Extract the (X, Y) coordinate from the center of the cell holding the provided text.  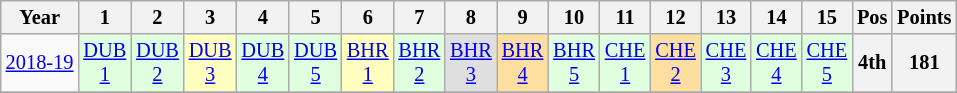
12 (675, 17)
4th (872, 63)
DUB3 (210, 63)
15 (827, 17)
CHE1 (625, 63)
4 (264, 17)
9 (523, 17)
BHR2 (420, 63)
BHR1 (368, 63)
1 (104, 17)
10 (574, 17)
181 (924, 63)
7 (420, 17)
CHE3 (726, 63)
Points (924, 17)
DUB5 (316, 63)
2018-19 (40, 63)
BHR3 (471, 63)
BHR5 (574, 63)
DUB1 (104, 63)
DUB2 (158, 63)
6 (368, 17)
CHE5 (827, 63)
2 (158, 17)
Pos (872, 17)
11 (625, 17)
BHR4 (523, 63)
3 (210, 17)
14 (776, 17)
13 (726, 17)
CHE2 (675, 63)
5 (316, 17)
DUB4 (264, 63)
8 (471, 17)
Year (40, 17)
CHE4 (776, 63)
